Scan for the cell matching the given text and deliver its [X, Y] coordinate at center. 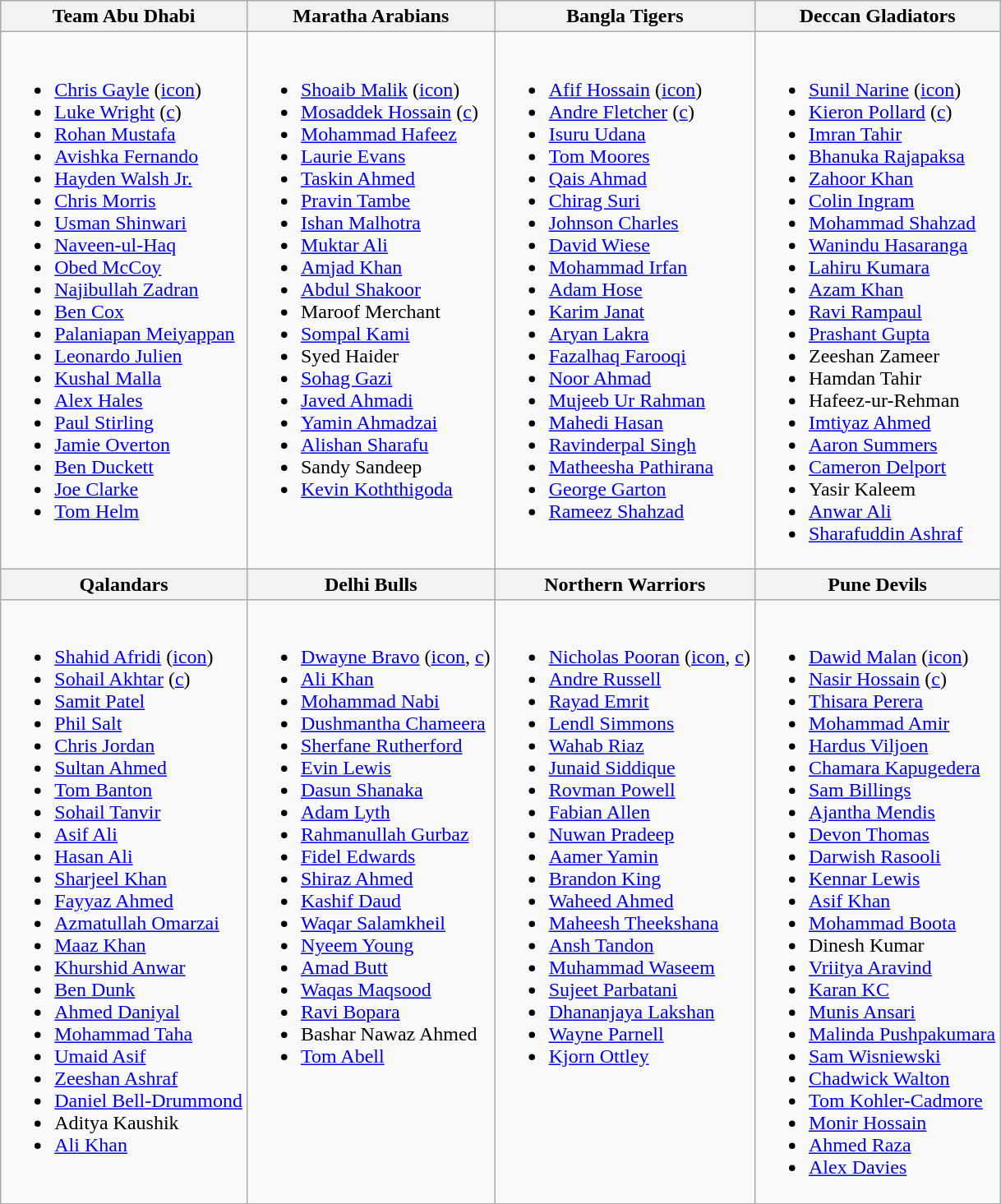
Team Abu Dhabi [124, 16]
Bangla Tigers [625, 16]
Deccan Gladiators [877, 16]
Maratha Arabians [371, 16]
Qalandars [124, 584]
Delhi Bulls [371, 584]
Pune Devils [877, 584]
Northern Warriors [625, 584]
